For the text-containing cell, return its midpoint in (X, Y) coordinate format. 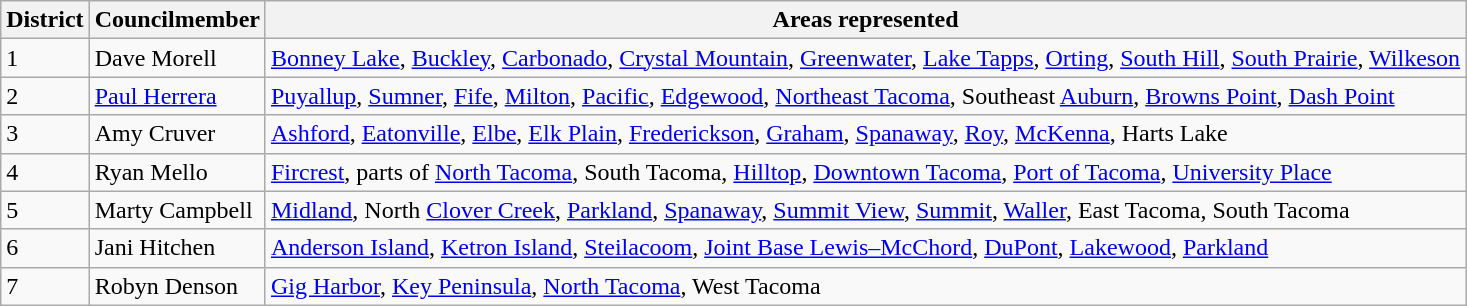
2 (45, 96)
Fircrest, parts of North Tacoma, South Tacoma, Hilltop, Downtown Tacoma, Port of Tacoma, University Place (865, 172)
Marty Campbell (177, 210)
Jani Hitchen (177, 248)
5 (45, 210)
Midland, North Clover Creek, Parkland, Spanaway, Summit View, Summit, Waller, East Tacoma, South Tacoma (865, 210)
Councilmember (177, 20)
District (45, 20)
6 (45, 248)
Dave Morell (177, 58)
Puyallup, Sumner, Fife, Milton, Pacific, Edgewood, Northeast Tacoma, Southeast Auburn, Browns Point, Dash Point (865, 96)
1 (45, 58)
Areas represented (865, 20)
Paul Herrera (177, 96)
3 (45, 134)
Anderson Island, Ketron Island, Steilacoom, Joint Base Lewis–McChord, DuPont, Lakewood, Parkland (865, 248)
4 (45, 172)
Amy Cruver (177, 134)
Bonney Lake, Buckley, Carbonado, Crystal Mountain, Greenwater, Lake Tapps, Orting, South Hill, South Prairie, Wilkeson (865, 58)
7 (45, 286)
Robyn Denson (177, 286)
Ryan Mello (177, 172)
Ashford, Eatonville, Elbe, Elk Plain, Frederickson, Graham, Spanaway, Roy, McKenna, Harts Lake (865, 134)
Gig Harbor, Key Peninsula, North Tacoma, West Tacoma (865, 286)
